Determine the [x, y] coordinate at the center of the cell enclosing the given text.  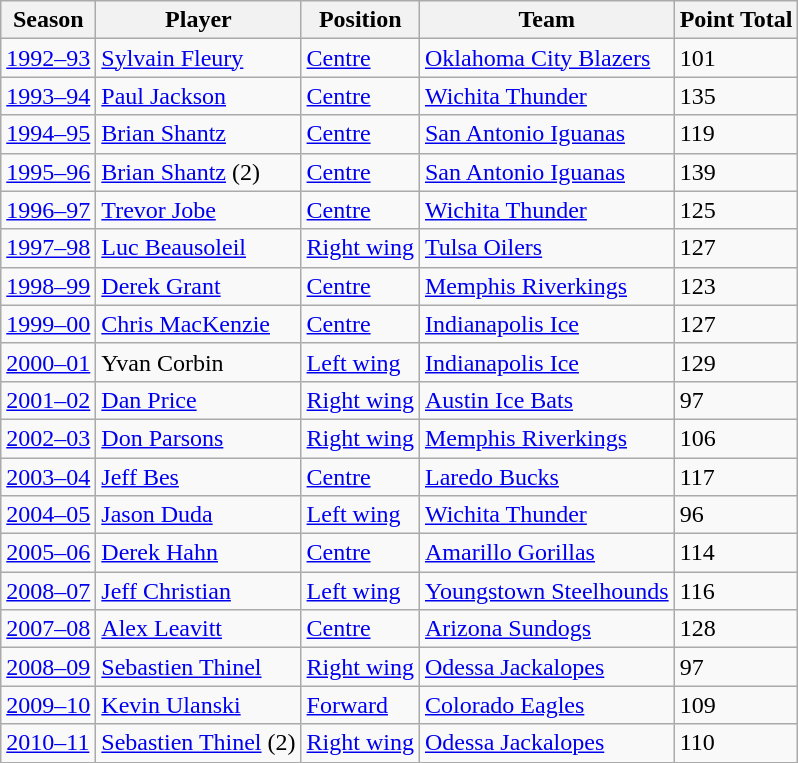
106 [736, 438]
Forward [360, 705]
109 [736, 705]
1999–00 [48, 324]
1992–93 [48, 58]
2008–09 [48, 667]
Amarillo Gorillas [546, 553]
Dan Price [198, 400]
Derek Grant [198, 286]
Position [360, 20]
Don Parsons [198, 438]
Jeff Bes [198, 477]
1996–97 [48, 210]
Point Total [736, 20]
135 [736, 96]
1993–94 [48, 96]
Austin Ice Bats [546, 400]
Brian Shantz (2) [198, 172]
2007–08 [48, 629]
Jason Duda [198, 515]
Luc Beausoleil [198, 248]
Youngstown Steelhounds [546, 591]
2004–05 [48, 515]
101 [736, 58]
2002–03 [48, 438]
Sebastien Thinel (2) [198, 743]
2001–02 [48, 400]
Season [48, 20]
139 [736, 172]
128 [736, 629]
116 [736, 591]
2010–11 [48, 743]
119 [736, 134]
Arizona Sundogs [546, 629]
Team [546, 20]
Colorado Eagles [546, 705]
117 [736, 477]
114 [736, 553]
96 [736, 515]
Brian Shantz [198, 134]
1995–96 [48, 172]
Jeff Christian [198, 591]
Sylvain Fleury [198, 58]
Laredo Bucks [546, 477]
110 [736, 743]
2005–06 [48, 553]
125 [736, 210]
Chris MacKenzie [198, 324]
Kevin Ulanski [198, 705]
Trevor Jobe [198, 210]
Sebastien Thinel [198, 667]
Paul Jackson [198, 96]
1994–95 [48, 134]
123 [736, 286]
Yvan Corbin [198, 362]
129 [736, 362]
1998–99 [48, 286]
Derek Hahn [198, 553]
2008–07 [48, 591]
1997–98 [48, 248]
2003–04 [48, 477]
2009–10 [48, 705]
2000–01 [48, 362]
Oklahoma City Blazers [546, 58]
Player [198, 20]
Alex Leavitt [198, 629]
Tulsa Oilers [546, 248]
